Output the [X, Y] coordinate of the center of the cell containing the given text.  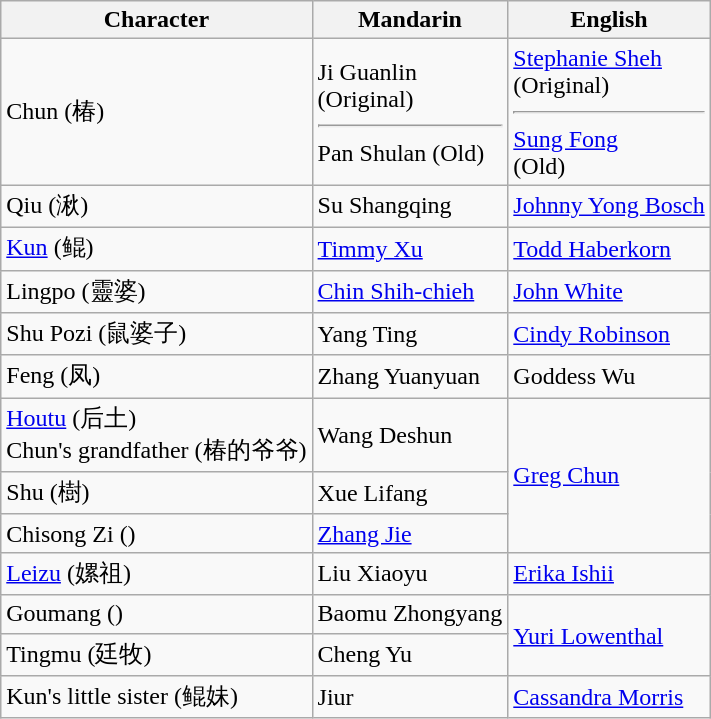
Cheng Yu [410, 654]
Shu (樹) [156, 494]
Zhang Jie [410, 533]
Baomu Zhongyang [410, 614]
Mandarin [410, 20]
Qiu (湫) [156, 206]
Yuri Lowenthal [609, 636]
Shu Pozi (鼠婆子) [156, 334]
Tingmu (廷牧) [156, 654]
English [609, 20]
Stephanie Sheh(Original)Sung Fong(Old) [609, 112]
John White [609, 292]
Cassandra Morris [609, 698]
Todd Haberkorn [609, 248]
Yang Ting [410, 334]
Character [156, 20]
Erika Ishii [609, 574]
Kun's little sister (鲲妹) [156, 698]
Cindy Robinson [609, 334]
Houtu (后土)Chun's grandfather (椿的爷爷) [156, 435]
Chun (椿) [156, 112]
Su Shangqing [410, 206]
Wang Deshun [410, 435]
Kun (鲲) [156, 248]
Chisong Zi () [156, 533]
Goumang () [156, 614]
Zhang Yuanyuan [410, 376]
Timmy Xu [410, 248]
Chin Shih-chieh [410, 292]
Jiur [410, 698]
Greg Chun [609, 476]
Goddess Wu [609, 376]
Lingpo (靈婆) [156, 292]
Ji Guanlin(Original)Pan Shulan (Old) [410, 112]
Johnny Yong Bosch [609, 206]
Feng (凤) [156, 376]
Leizu (嫘祖) [156, 574]
Liu Xiaoyu [410, 574]
Xue Lifang [410, 494]
